For the text-containing cell, return its midpoint in [X, Y] coordinate format. 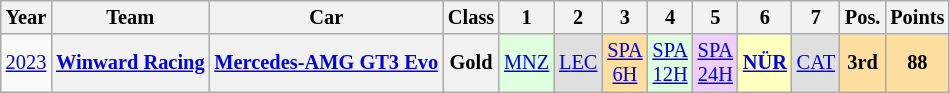
Car [326, 17]
SPA6H [624, 63]
SPA24H [716, 63]
LEC [578, 63]
Mercedes-AMG GT3 Evo [326, 63]
Winward Racing [130, 63]
88 [917, 63]
4 [670, 17]
Gold [471, 63]
Pos. [862, 17]
Points [917, 17]
MNZ [526, 63]
CAT [816, 63]
3 [624, 17]
1 [526, 17]
SPA12H [670, 63]
7 [816, 17]
Year [26, 17]
6 [765, 17]
5 [716, 17]
Class [471, 17]
3rd [862, 63]
2023 [26, 63]
NÜR [765, 63]
2 [578, 17]
Team [130, 17]
